Detect which cell encompasses the target text, then output its [x, y] center coordinate. 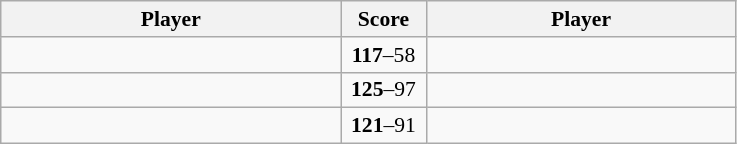
Score [384, 19]
121–91 [384, 126]
117–58 [384, 55]
125–97 [384, 90]
